Search for the cell housing the specified text and yield its [x, y] center coordinate. 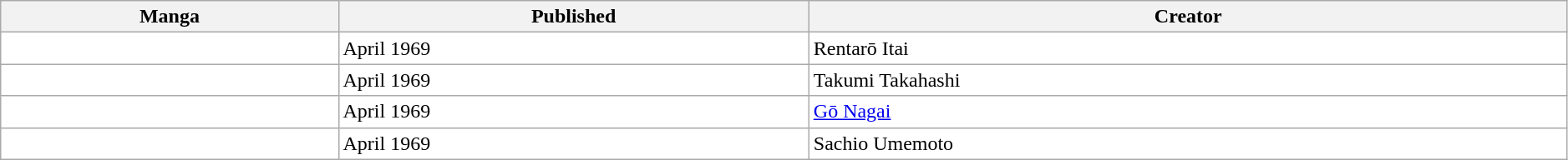
Gō Nagai [1188, 112]
Creator [1188, 17]
Manga [170, 17]
Sachio Umemoto [1188, 143]
Rentarō Itai [1188, 48]
Takumi Takahashi [1188, 80]
Published [573, 17]
